Search for the cell housing the specified text and yield its (X, Y) center coordinate. 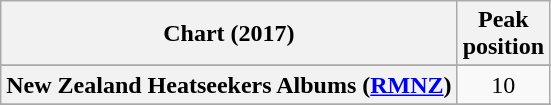
10 (503, 85)
Chart (2017) (229, 34)
Peak position (503, 34)
New Zealand Heatseekers Albums (RMNZ) (229, 85)
